Locate the cell with the specified text and output its [X, Y] center coordinate. 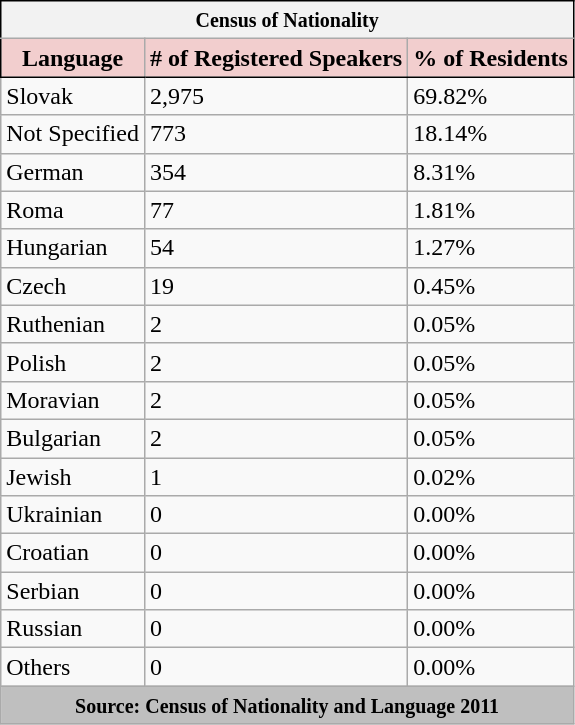
2,975 [276, 96]
Hungarian [73, 248]
Others [73, 667]
1.27% [491, 248]
0.45% [491, 286]
Polish [73, 362]
Russian [73, 629]
69.82% [491, 96]
Moravian [73, 400]
# of Registered Speakers [276, 58]
18.14% [491, 134]
Bulgarian [73, 438]
8.31% [491, 172]
Jewish [73, 477]
0.02% [491, 477]
% of Residents [491, 58]
19 [276, 286]
773 [276, 134]
Not Specified [73, 134]
Roma [73, 210]
Czech [73, 286]
77 [276, 210]
Ukrainian [73, 515]
1 [276, 477]
Serbian [73, 591]
Croatian [73, 553]
1.81% [491, 210]
Ruthenian [73, 324]
German [73, 172]
354 [276, 172]
Census of Nationality [288, 20]
Source: Census of Nationality and Language 2011 [288, 705]
54 [276, 248]
Language [73, 58]
Slovak [73, 96]
